For the text-containing cell, return its midpoint in (x, y) coordinate format. 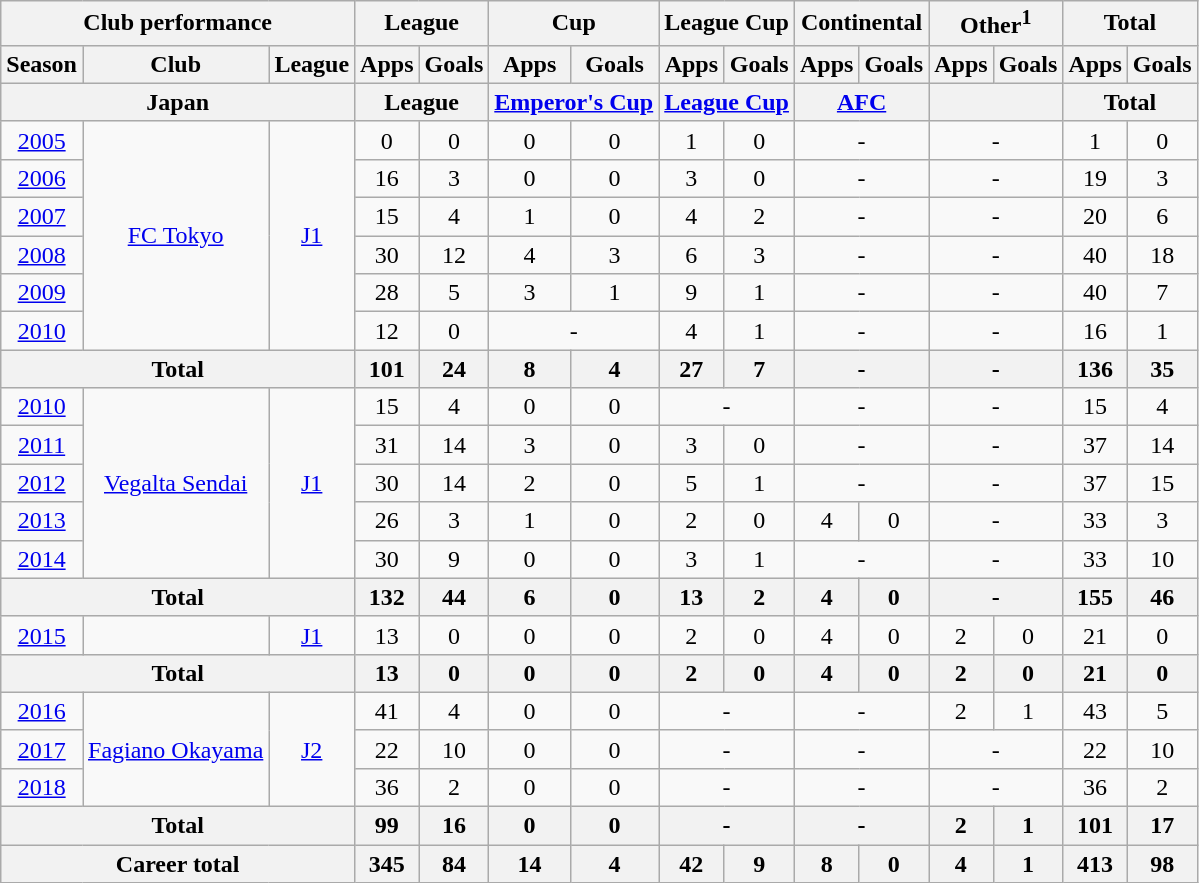
2008 (42, 255)
Continental (861, 24)
2014 (42, 559)
43 (1095, 711)
FC Tokyo (175, 235)
2015 (42, 635)
2009 (42, 293)
Vegalta Sendai (175, 483)
2005 (42, 140)
99 (387, 826)
2018 (42, 787)
Fagiano Okayama (175, 749)
24 (454, 369)
28 (387, 293)
413 (1095, 864)
20 (1095, 217)
2011 (42, 445)
155 (1095, 597)
Japan (178, 102)
98 (1162, 864)
Emperor's Cup (574, 102)
26 (387, 521)
17 (1162, 826)
J2 (312, 749)
Club performance (178, 24)
31 (387, 445)
18 (1162, 255)
Other1 (996, 24)
Club (175, 64)
84 (454, 864)
19 (1095, 178)
AFC (861, 102)
35 (1162, 369)
2012 (42, 483)
136 (1095, 369)
27 (692, 369)
345 (387, 864)
44 (454, 597)
2006 (42, 178)
132 (387, 597)
2013 (42, 521)
46 (1162, 597)
Cup (574, 24)
2016 (42, 711)
2017 (42, 749)
Career total (178, 864)
Season (42, 64)
41 (387, 711)
42 (692, 864)
2007 (42, 217)
